Search for the cell housing the specified text and yield its (X, Y) center coordinate. 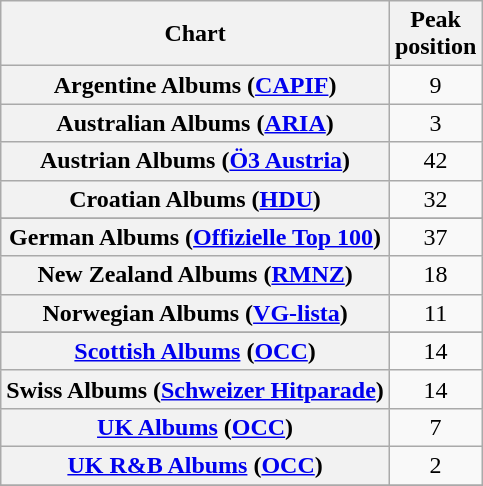
Swiss Albums (Schweizer Hitparade) (196, 389)
37 (435, 237)
Austrian Albums (Ö3 Austria) (196, 161)
11 (435, 313)
Argentine Albums (CAPIF) (196, 85)
18 (435, 275)
7 (435, 427)
German Albums (Offizielle Top 100) (196, 237)
3 (435, 123)
UK Albums (OCC) (196, 427)
Australian Albums (ARIA) (196, 123)
32 (435, 199)
2 (435, 465)
New Zealand Albums (RMNZ) (196, 275)
Norwegian Albums (VG-lista) (196, 313)
UK R&B Albums (OCC) (196, 465)
Peakposition (435, 34)
9 (435, 85)
42 (435, 161)
Croatian Albums (HDU) (196, 199)
Scottish Albums (OCC) (196, 351)
Chart (196, 34)
